Capture the cell that displays the provided text and extract its [x, y] central coordinate. 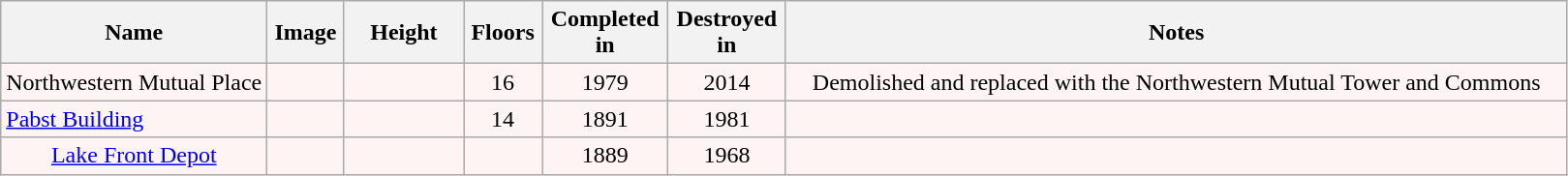
1968 [726, 156]
Name [134, 33]
Image [306, 33]
1891 [605, 119]
Pabst Building [134, 119]
Notes [1176, 33]
Demolished and replaced with the Northwestern Mutual Tower and Commons [1176, 82]
2014 [726, 82]
Lake Front Depot [134, 156]
1981 [726, 119]
Completedin [605, 33]
16 [504, 82]
1979 [605, 82]
Destroyedin [726, 33]
Floors [504, 33]
14 [504, 119]
1889 [605, 156]
Height [404, 33]
Northwestern Mutual Place [134, 82]
